Return the [x, y] coordinate for the center point of the cell that contains the specified text.  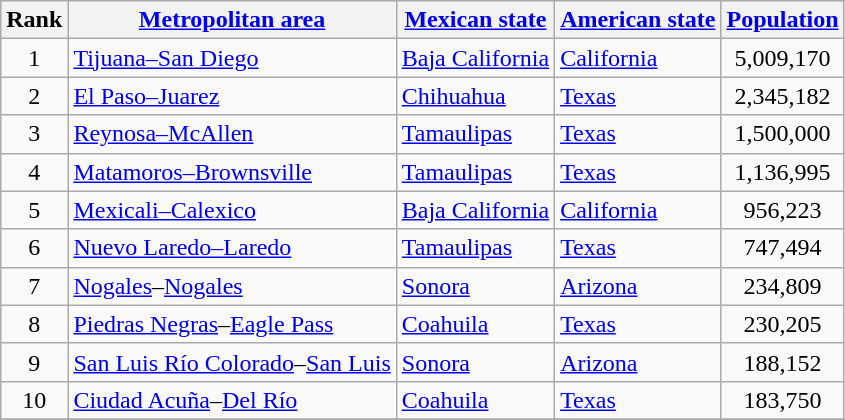
Mexican state [475, 20]
Rank [34, 20]
Ciudad Acuña–Del Río [232, 400]
Chihuahua [475, 96]
188,152 [782, 362]
3 [34, 134]
American state [638, 20]
8 [34, 324]
El Paso–Juarez [232, 96]
747,494 [782, 248]
7 [34, 286]
1,500,000 [782, 134]
1 [34, 58]
230,205 [782, 324]
5 [34, 210]
5,009,170 [782, 58]
234,809 [782, 286]
1,136,995 [782, 172]
6 [34, 248]
Piedras Negras–Eagle Pass [232, 324]
183,750 [782, 400]
9 [34, 362]
Metropolitan area [232, 20]
956,223 [782, 210]
Matamoros–Brownsville [232, 172]
4 [34, 172]
Reynosa–McAllen [232, 134]
Population [782, 20]
10 [34, 400]
Nogales–Nogales [232, 286]
2,345,182 [782, 96]
Mexicali–Calexico [232, 210]
Tijuana–San Diego [232, 58]
Nuevo Laredo–Laredo [232, 248]
San Luis Río Colorado–San Luis [232, 362]
2 [34, 96]
